Locate the cell with the specified text and output its (X, Y) center coordinate. 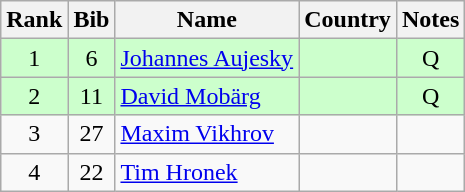
11 (92, 96)
Country (348, 20)
Bib (92, 20)
Rank (34, 20)
David Mobärg (207, 96)
Johannes Aujesky (207, 58)
6 (92, 58)
3 (34, 134)
Tim Hronek (207, 172)
27 (92, 134)
2 (34, 96)
Maxim Vikhrov (207, 134)
22 (92, 172)
Name (207, 20)
Notes (430, 20)
4 (34, 172)
1 (34, 58)
